Return the (X, Y) coordinate for the center point of the cell that contains the specified text.  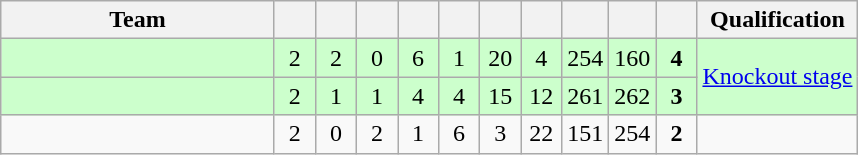
Knockout stage (778, 77)
15 (500, 96)
262 (632, 96)
20 (500, 58)
261 (586, 96)
Qualification (778, 20)
22 (542, 134)
12 (542, 96)
151 (586, 134)
Team (138, 20)
160 (632, 58)
